Locate the cell with the specified text and output its (X, Y) center coordinate. 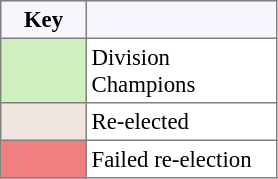
Division Champions (181, 70)
Re-elected (181, 122)
Failed re-election (181, 159)
Key (44, 20)
